Capture the cell that displays the provided text and extract its [x, y] central coordinate. 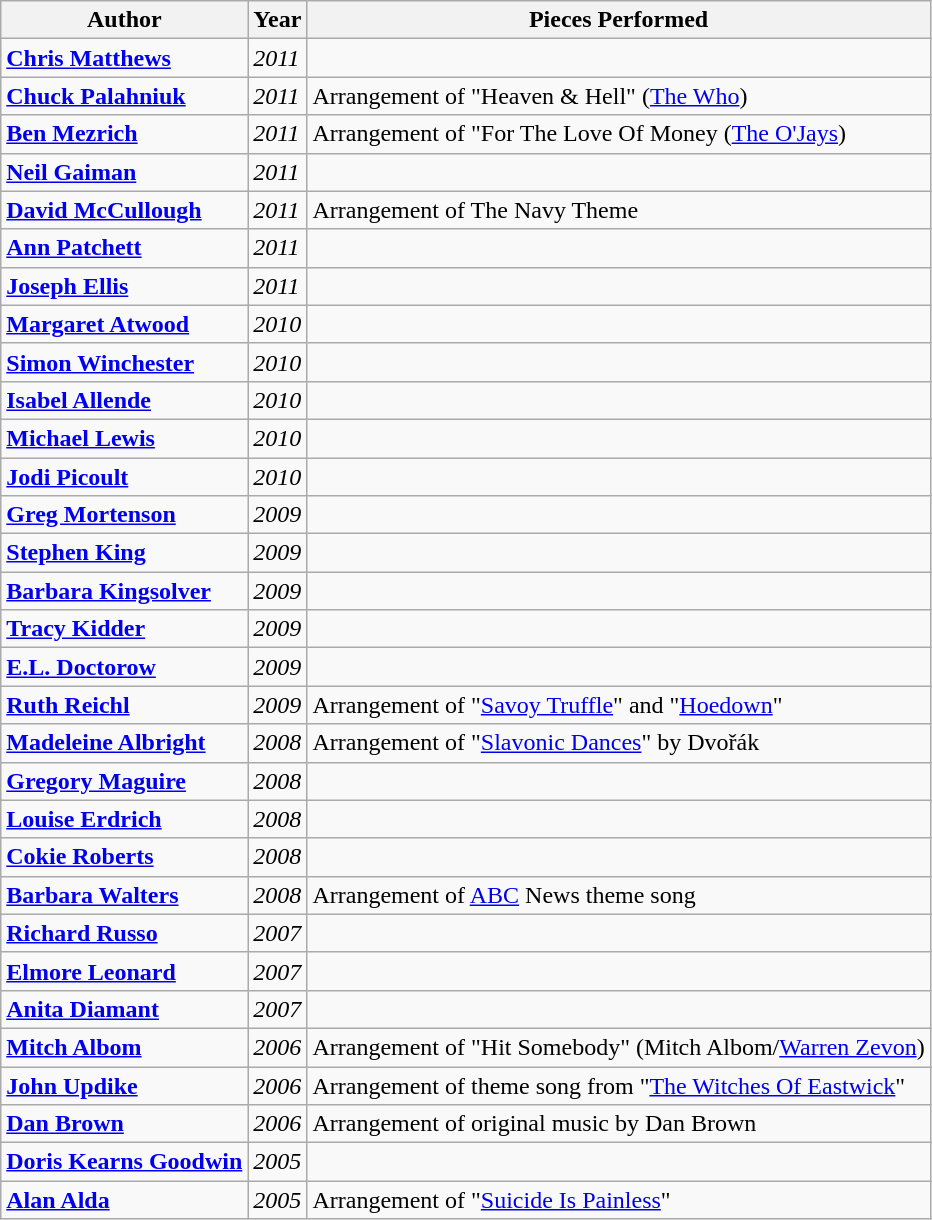
Doris Kearns Goodwin [124, 1162]
Cokie Roberts [124, 857]
Madeleine Albright [124, 743]
Michael Lewis [124, 438]
Arrangement of "Hit Somebody" (Mitch Albom/Warren Zevon) [618, 1047]
Stephen King [124, 553]
Barbara Walters [124, 895]
Richard Russo [124, 933]
Author [124, 20]
Arrangement of "For The Love Of Money (The O'Jays) [618, 134]
Mitch Albom [124, 1047]
Chris Matthews [124, 58]
Pieces Performed [618, 20]
Arrangement of theme song from "The Witches Of Eastwick" [618, 1085]
Isabel Allende [124, 400]
Simon Winchester [124, 362]
E.L. Doctorow [124, 667]
Arrangement of "Suicide Is Painless" [618, 1200]
Joseph Ellis [124, 286]
Anita Diamant [124, 1009]
Gregory Maguire [124, 781]
Year [278, 20]
Arrangement of ABC News theme song [618, 895]
Alan Alda [124, 1200]
Arrangement of "Heaven & Hell" (The Who) [618, 96]
Ruth Reichl [124, 705]
Tracy Kidder [124, 629]
Arrangement of original music by Dan Brown [618, 1124]
Greg Mortenson [124, 515]
David McCullough [124, 210]
Ann Patchett [124, 248]
Louise Erdrich [124, 819]
Elmore Leonard [124, 971]
Jodi Picoult [124, 477]
Arrangement of "Slavonic Dances" by Dvořák [618, 743]
Neil Gaiman [124, 172]
Ben Mezrich [124, 134]
Margaret Atwood [124, 324]
Chuck Palahniuk [124, 96]
John Updike [124, 1085]
Barbara Kingsolver [124, 591]
Arrangement of The Navy Theme [618, 210]
Arrangement of "Savoy Truffle" and "Hoedown" [618, 705]
Dan Brown [124, 1124]
